For the text-containing cell, return its midpoint in (x, y) coordinate format. 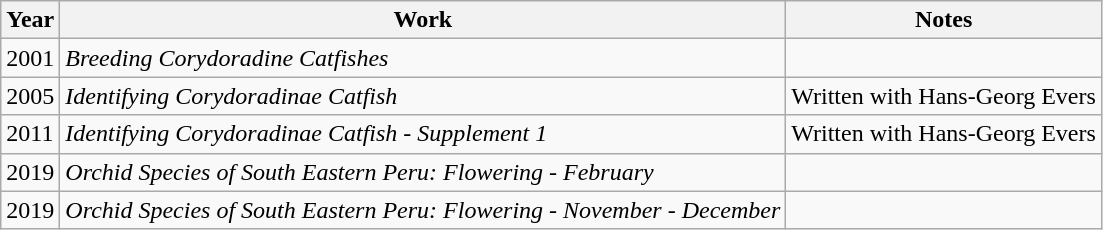
2011 (30, 134)
2001 (30, 58)
Identifying Corydoradinae Catfish (423, 96)
Orchid Species of South Eastern Peru: Flowering - November - December (423, 210)
Year (30, 20)
Notes (944, 20)
Identifying Corydoradinae Catfish - Supplement 1 (423, 134)
2005 (30, 96)
Breeding Corydoradine Catfishes (423, 58)
Orchid Species of South Eastern Peru: Flowering - February (423, 172)
Work (423, 20)
